Extract the [x, y] coordinate from the center of the cell holding the provided text.  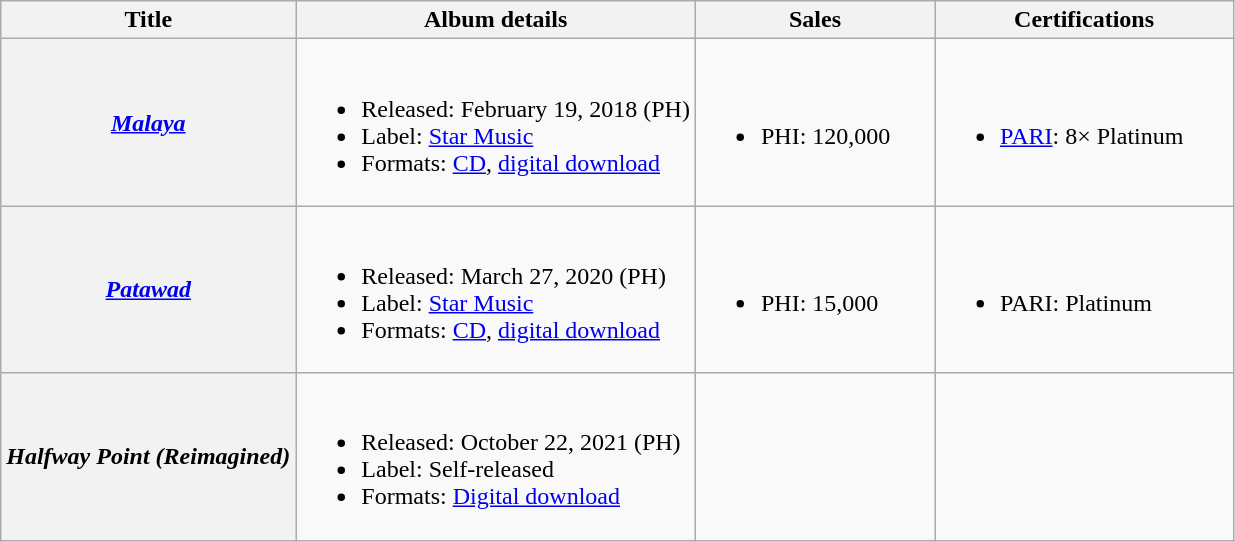
Patawad [148, 290]
Certifications [1084, 20]
Released: March 27, 2020 (PH)Label: Star MusicFormats: CD, digital download [496, 290]
PARI: Platinum [1084, 290]
Title [148, 20]
Sales [814, 20]
Released: February 19, 2018 (PH)Label: Star MusicFormats: CD, digital download [496, 122]
Album details [496, 20]
PHI: 120,000 [814, 122]
Released: October 22, 2021 (PH)Label: Self-releasedFormats: Digital download [496, 456]
PARI: 8× Platinum [1084, 122]
Halfway Point (Reimagined) [148, 456]
Malaya [148, 122]
PHI: 15,000 [814, 290]
